Scan for the cell matching the given text and deliver its (X, Y) coordinate at center. 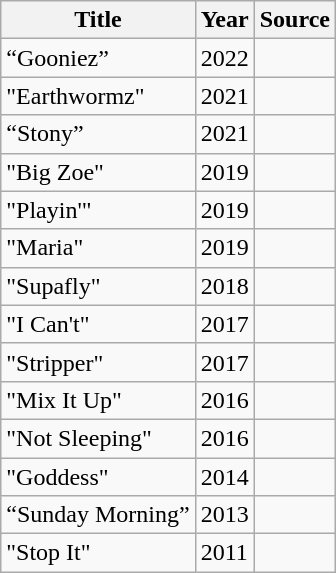
2013 (224, 515)
"Supafly" (98, 286)
2011 (224, 553)
"Stop It" (98, 553)
“Gooniez” (98, 58)
"Not Sleeping" (98, 438)
Title (98, 20)
"Goddess" (98, 477)
"Earthwormz" (98, 96)
2022 (224, 58)
2014 (224, 477)
"I Can't" (98, 324)
"Mix It Up" (98, 400)
"Stripper" (98, 362)
“Stony” (98, 134)
2018 (224, 286)
"Big Zoe" (98, 172)
Year (224, 20)
"Playin'" (98, 210)
“Sunday Morning” (98, 515)
Source (294, 20)
"Maria" (98, 248)
